Find where the given text appears and provide that cell's center as [x, y] coordinate. 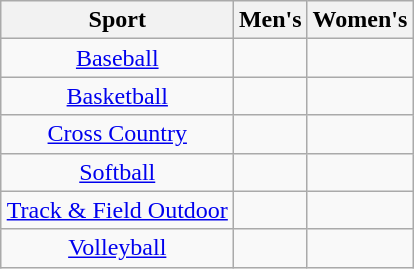
Baseball [117, 58]
Volleyball [117, 248]
Basketball [117, 96]
Cross Country [117, 134]
Track & Field Outdoor [117, 210]
Men's [270, 20]
Softball [117, 172]
Women's [360, 20]
Sport [117, 20]
